Detect which cell encompasses the target text, then output its [x, y] center coordinate. 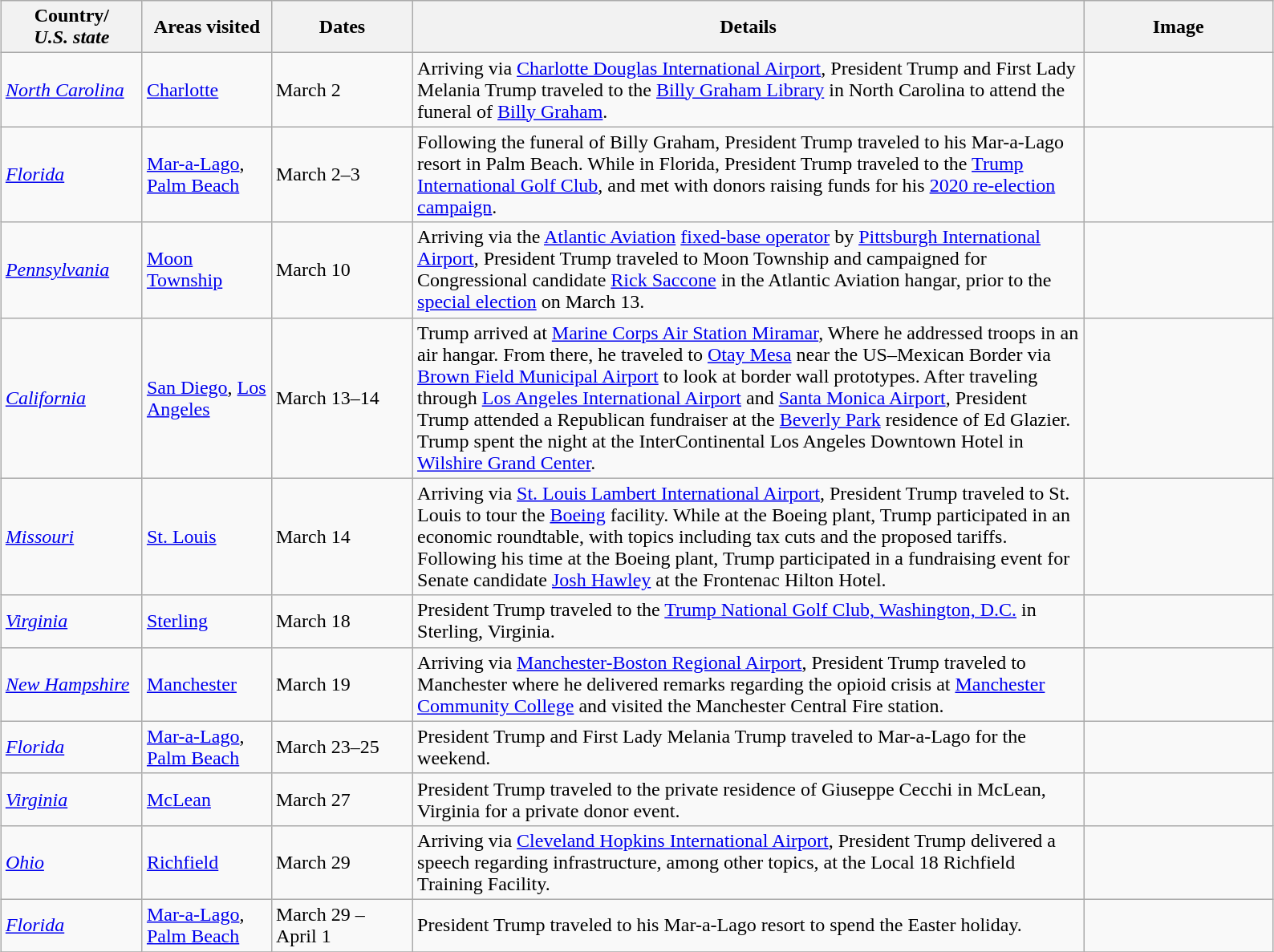
Ohio [71, 862]
St. Louis [207, 537]
President Trump traveled to the Trump National Golf Club, Washington, D.C. in Sterling, Virginia. [749, 621]
McLean [207, 799]
President Trump traveled to the private residence of Giuseppe Cecchi in McLean, Virginia for a private donor event. [749, 799]
President Trump and First Lady Melania Trump traveled to Mar-a-Lago for the weekend. [749, 747]
March 2 [342, 90]
March 14 [342, 537]
Richfield [207, 862]
Missouri [71, 537]
March 19 [342, 684]
March 13–14 [342, 398]
Pennsylvania [71, 269]
San Diego, Los Angeles [207, 398]
Dates [342, 27]
March 27 [342, 799]
March 10 [342, 269]
California [71, 398]
Sterling [207, 621]
New Hampshire [71, 684]
President Trump traveled to his Mar-a-Lago resort to spend the Easter holiday. [749, 926]
March 23–25 [342, 747]
March 29 – April 1 [342, 926]
March 18 [342, 621]
March 2–3 [342, 175]
Country/U.S. state [71, 27]
Charlotte [207, 90]
Moon Township [207, 269]
North Carolina [71, 90]
Areas visited [207, 27]
Details [749, 27]
Image [1179, 27]
Manchester [207, 684]
March 29 [342, 862]
